For the text-containing cell, return its midpoint in [x, y] coordinate format. 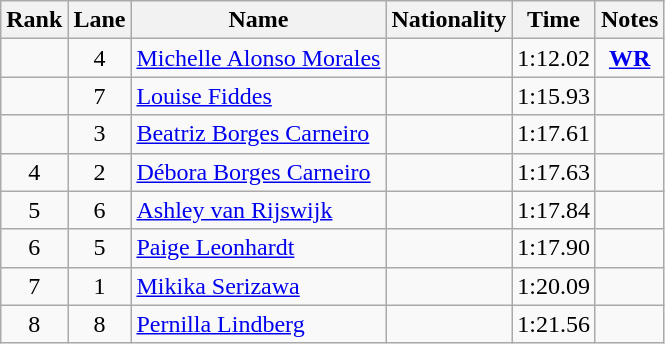
Lane [100, 20]
1:20.09 [554, 286]
WR [629, 58]
Louise Fiddes [258, 96]
1:21.56 [554, 324]
1:12.02 [554, 58]
1:17.84 [554, 210]
Débora Borges Carneiro [258, 172]
Ashley van Rijswijk [258, 210]
1:17.63 [554, 172]
1:17.90 [554, 248]
1:15.93 [554, 96]
Beatriz Borges Carneiro [258, 134]
1 [100, 286]
Nationality [449, 20]
Michelle Alonso Morales [258, 58]
Time [554, 20]
3 [100, 134]
Notes [629, 20]
2 [100, 172]
Name [258, 20]
Paige Leonhardt [258, 248]
Rank [34, 20]
Mikika Serizawa [258, 286]
Pernilla Lindberg [258, 324]
1:17.61 [554, 134]
